From the cell containing the given text, extract its center point as (X, Y) coordinate. 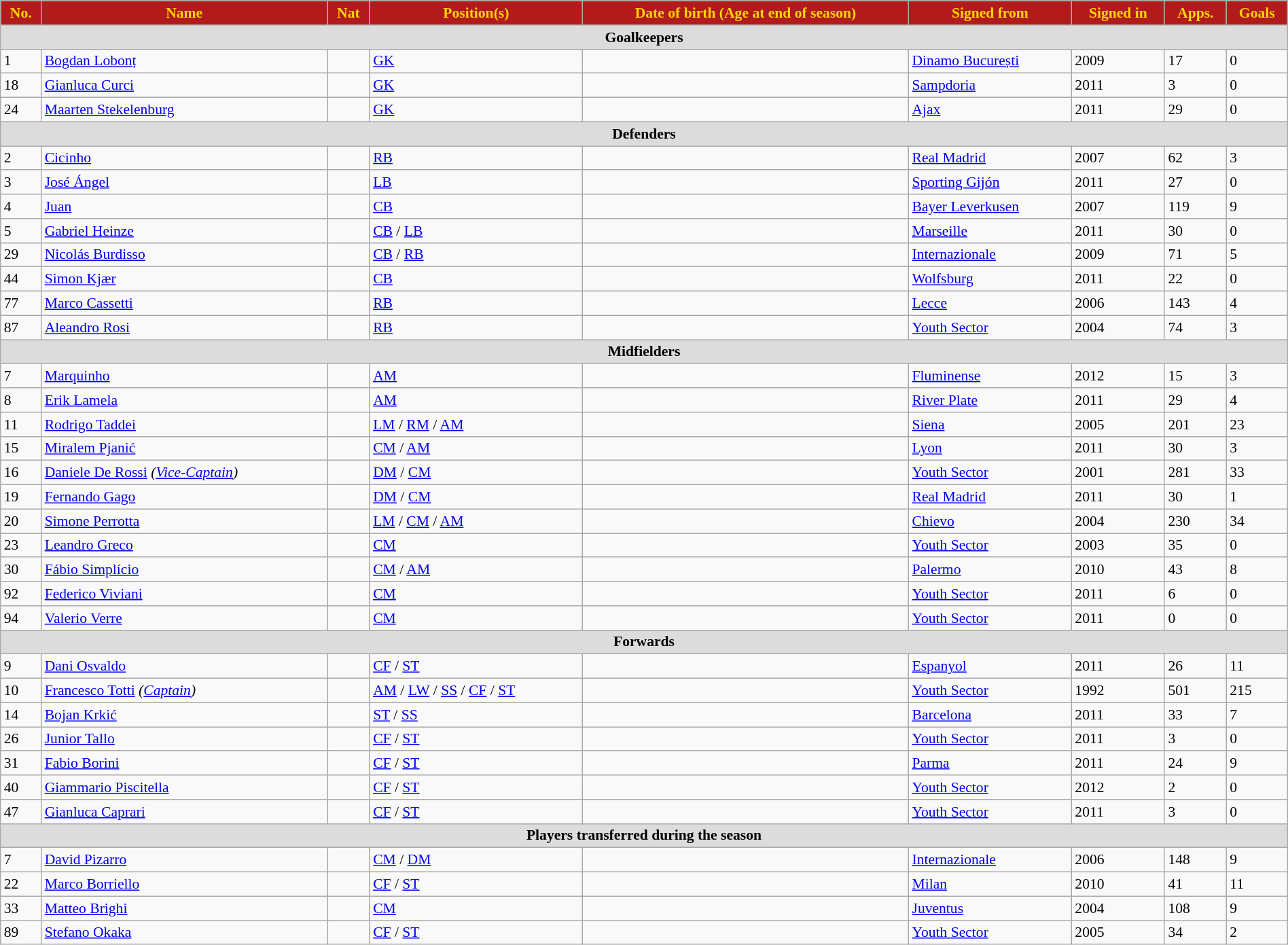
Marco Cassetti (185, 304)
18 (21, 86)
35 (1196, 546)
Lecce (990, 304)
Name (185, 13)
40 (21, 787)
89 (21, 933)
Junior Tallo (185, 739)
215 (1257, 691)
501 (1196, 691)
6 (1196, 594)
87 (21, 327)
Gianluca Curci (185, 86)
2003 (1118, 546)
230 (1196, 521)
Signed in (1118, 13)
River Plate (990, 400)
Barcelona (990, 715)
Federico Viviani (185, 594)
Palermo (990, 570)
31 (21, 764)
Chievo (990, 521)
Milan (990, 885)
108 (1196, 908)
Simon Kjær (185, 279)
Maarten Stekelenburg (185, 110)
CB / RB (476, 255)
Position(s) (476, 13)
Cicinho (185, 158)
41 (1196, 885)
David Pizarro (185, 860)
43 (1196, 570)
71 (1196, 255)
LM / CM / AM (476, 521)
47 (21, 812)
Forwards (644, 642)
Bojan Krkić (185, 715)
Wolfsburg (990, 279)
Marquinho (185, 376)
148 (1196, 860)
Apps. (1196, 13)
Gabriel Heinze (185, 231)
Matteo Brighi (185, 908)
Simone Perrotta (185, 521)
Fluminense (990, 376)
Lyon (990, 448)
Daniele De Rossi (Vice-Captain) (185, 473)
2001 (1118, 473)
201 (1196, 425)
Dani Osvaldo (185, 666)
Giammario Piscitella (185, 787)
Midfielders (644, 352)
Stefano Okaka (185, 933)
Nat (348, 13)
Aleandro Rosi (185, 327)
Nicolás Burdisso (185, 255)
Marseille (990, 231)
Goalkeepers (644, 37)
19 (21, 497)
Juan (185, 207)
Fábio Simplício (185, 570)
Juventus (990, 908)
Players transferred during the season (644, 836)
Goals (1257, 13)
Marco Borriello (185, 885)
Ajax (990, 110)
143 (1196, 304)
Leandro Greco (185, 546)
1992 (1118, 691)
Bayer Leverkusen (990, 207)
44 (21, 279)
Gianluca Caprari (185, 812)
281 (1196, 473)
Dinamo București (990, 61)
Signed from (990, 13)
José Ángel (185, 183)
LM / RM / AM (476, 425)
10 (21, 691)
Sporting Gijón (990, 183)
77 (21, 304)
92 (21, 594)
CM / DM (476, 860)
Fabio Borini (185, 764)
Erik Lamela (185, 400)
Francesco Totti (Captain) (185, 691)
20 (21, 521)
CB / LB (476, 231)
27 (1196, 183)
AM / LW / SS / CF / ST (476, 691)
Espanyol (990, 666)
Siena (990, 425)
ST / SS (476, 715)
Miralem Pjanić (185, 448)
62 (1196, 158)
Date of birth (Age at end of season) (746, 13)
94 (21, 618)
LB (476, 183)
16 (21, 473)
17 (1196, 61)
Sampdoria (990, 86)
Bogdan Lobonț (185, 61)
Parma (990, 764)
Fernando Gago (185, 497)
119 (1196, 207)
14 (21, 715)
74 (1196, 327)
Valerio Verre (185, 618)
Rodrigo Taddei (185, 425)
No. (21, 13)
Defenders (644, 134)
